Extract the [X, Y] coordinate from the center of the cell holding the provided text.  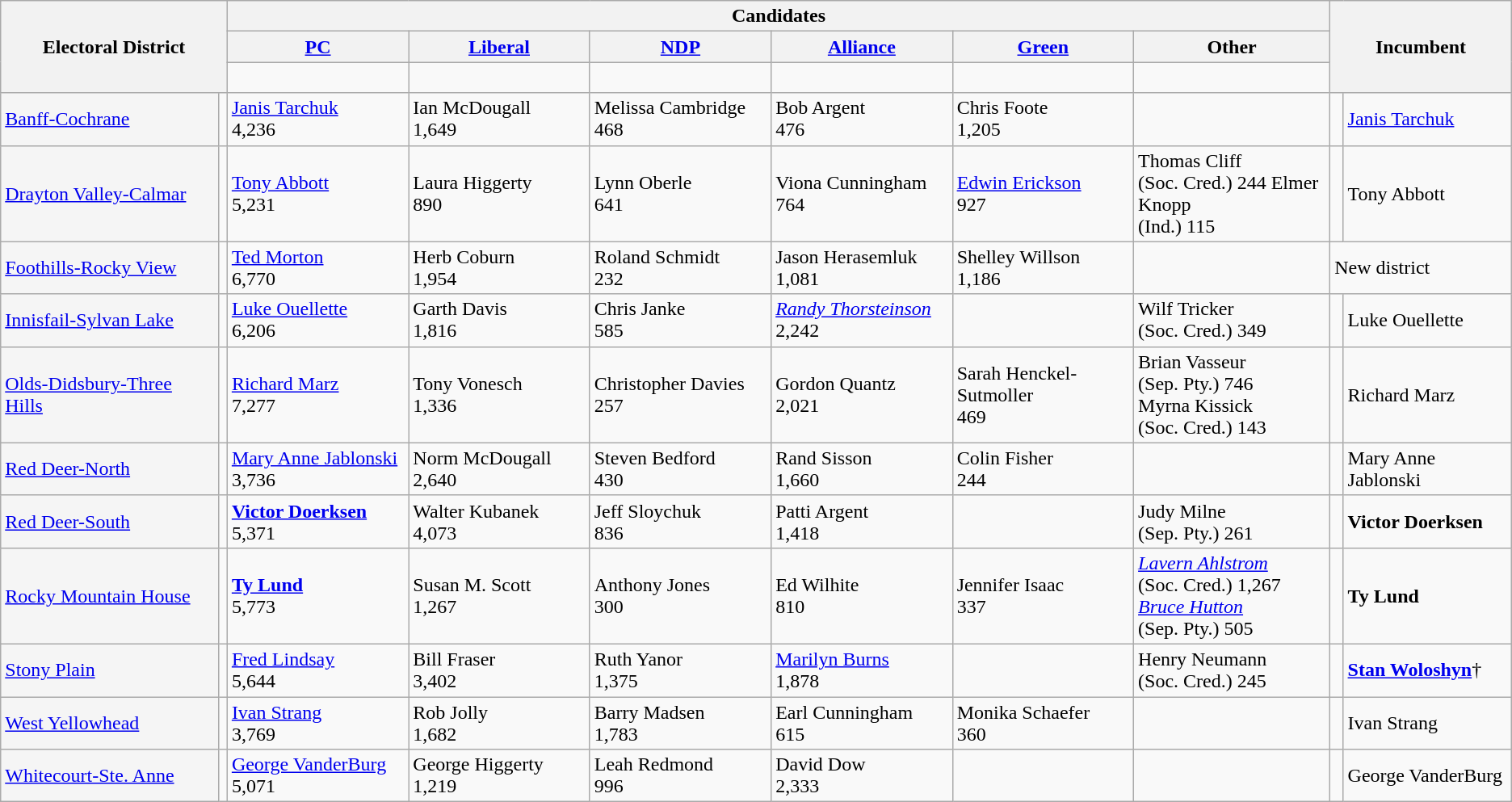
Janis Tarchuk4,236 [317, 120]
Jason Herasemluk1,081 [862, 268]
Banff-Cochrane [110, 120]
Herb Coburn1,954 [499, 268]
George Higgerty1,219 [499, 775]
Garth Davis1,816 [499, 320]
Victor Doerksen [1427, 522]
Sarah Henckel-Sutmoller469 [1043, 394]
Janis Tarchuk [1427, 120]
Patti Argent1,418 [862, 522]
Ivan Strang3,769 [317, 722]
Fred Lindsay5,644 [317, 670]
Viona Cunningham764 [862, 194]
Norm McDougall2,640 [499, 468]
Richard Marz [1427, 394]
Roland Schmidt232 [680, 268]
Gordon Quantz2,021 [862, 394]
Jennifer Isaac337 [1043, 596]
Victor Doerksen5,371 [317, 522]
George VanderBurg5,071 [317, 775]
Ty Lund [1427, 596]
Ruth Yanor1,375 [680, 670]
Walter Kubanek4,073 [499, 522]
Luke Ouellette [1427, 320]
Whitecourt-Ste. Anne [110, 775]
Brian Vasseur(Sep. Pty.) 746Myrna Kissick(Soc. Cred.) 143 [1233, 394]
Incumbent [1422, 47]
Edwin Erickson927 [1043, 194]
Luke Ouellette6,206 [317, 320]
Shelley Willson1,186 [1043, 268]
Other [1233, 47]
Tony Abbott5,231 [317, 194]
Melissa Cambridge468 [680, 120]
Rand Sisson1,660 [862, 468]
Rocky Mountain House [110, 596]
West Yellowhead [110, 722]
Tony Vonesch1,336 [499, 394]
Bob Argent476 [862, 120]
Lavern Ahlstrom(Soc. Cred.) 1,267Bruce Hutton(Sep. Pty.) 505 [1233, 596]
Ian McDougall1,649 [499, 120]
Olds-Didsbury-Three Hills [110, 394]
Randy Thorsteinson2,242 [862, 320]
Foothills-Rocky View [110, 268]
Candidates [779, 16]
Tony Abbott [1427, 194]
Richard Marz7,277 [317, 394]
Susan M. Scott1,267 [499, 596]
Red Deer-North [110, 468]
Ted Morton6,770 [317, 268]
New district [1422, 268]
NDP [680, 47]
Mary Anne Jablonski3,736 [317, 468]
Electoral District [115, 47]
Leah Redmond996 [680, 775]
Liberal [499, 47]
Anthony Jones300 [680, 596]
Barry Madsen1,783 [680, 722]
Ed Wilhite810 [862, 596]
Bill Fraser3,402 [499, 670]
Monika Schaefer360 [1043, 722]
Marilyn Burns1,878 [862, 670]
PC [317, 47]
David Dow2,333 [862, 775]
Ty Lund5,773 [317, 596]
Lynn Oberle641 [680, 194]
Laura Higgerty890 [499, 194]
Stan Woloshyn† [1427, 670]
Mary Anne Jablonski [1427, 468]
Innisfail-Sylvan Lake [110, 320]
Green [1043, 47]
Red Deer-South [110, 522]
Jeff Sloychuk836 [680, 522]
Stony Plain [110, 670]
Drayton Valley-Calmar [110, 194]
Wilf Tricker(Soc. Cred.) 349 [1233, 320]
Thomas Cliff(Soc. Cred.) 244 Elmer Knopp(Ind.) 115 [1233, 194]
Judy Milne(Sep. Pty.) 261 [1233, 522]
Steven Bedford430 [680, 468]
Rob Jolly1,682 [499, 722]
Christopher Davies257 [680, 394]
Colin Fisher244 [1043, 468]
Ivan Strang [1427, 722]
Chris Foote1,205 [1043, 120]
Earl Cunningham615 [862, 722]
Henry Neumann(Soc. Cred.) 245 [1233, 670]
Alliance [862, 47]
Chris Janke585 [680, 320]
George VanderBurg [1427, 775]
